Return the [x, y] coordinate for the center point of the cell that contains the specified text.  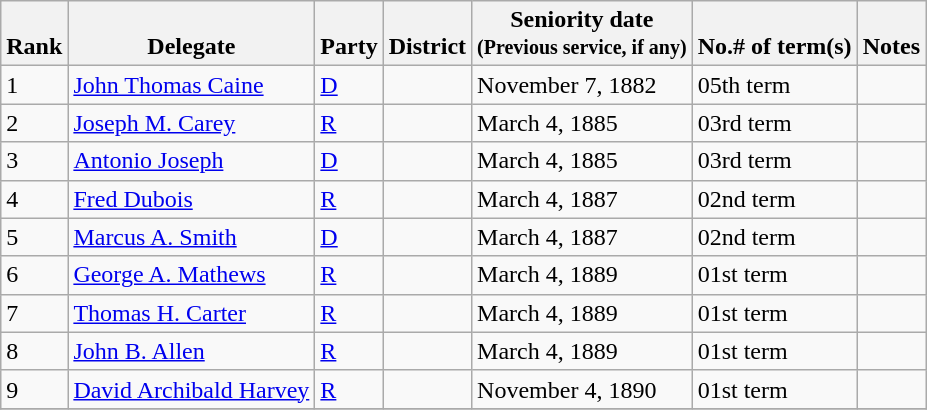
District [427, 34]
Joseph M. Carey [192, 123]
7 [34, 313]
Seniority date(Previous service, if any) [582, 34]
John Thomas Caine [192, 85]
Party [349, 34]
1 [34, 85]
9 [34, 389]
Delegate [192, 34]
8 [34, 351]
2 [34, 123]
Notes [891, 34]
05th term [774, 85]
George A. Mathews [192, 275]
David Archibald Harvey [192, 389]
November 7, 1882 [582, 85]
No.# of term(s) [774, 34]
4 [34, 199]
November 4, 1890 [582, 389]
Rank [34, 34]
Fred Dubois [192, 199]
Marcus A. Smith [192, 237]
John B. Allen [192, 351]
6 [34, 275]
3 [34, 161]
Thomas H. Carter [192, 313]
Antonio Joseph [192, 161]
5 [34, 237]
